Pinpoint the cell where the given text exists, returning its (X, Y) midpoint coordinate. 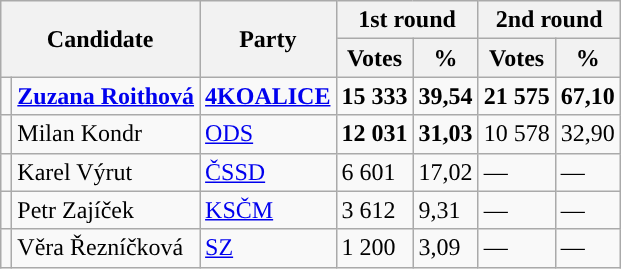
15 333 (374, 96)
9,31 (446, 210)
12 031 (374, 134)
Candidate (100, 39)
6 601 (374, 172)
10 578 (516, 134)
Milan Kondr (106, 134)
1 200 (374, 248)
3,09 (446, 248)
Petr Zajíček (106, 210)
31,03 (446, 134)
KSČM (268, 210)
39,54 (446, 96)
17,02 (446, 172)
ODS (268, 134)
21 575 (516, 96)
1st round (407, 20)
SZ (268, 248)
Karel Výrut (106, 172)
ČSSD (268, 172)
32,90 (588, 134)
Zuzana Roithová (106, 96)
Věra Řezníčková (106, 248)
67,10 (588, 96)
4KOALICE (268, 96)
Party (268, 39)
2nd round (549, 20)
3 612 (374, 210)
